Capture the cell that displays the provided text and extract its (X, Y) central coordinate. 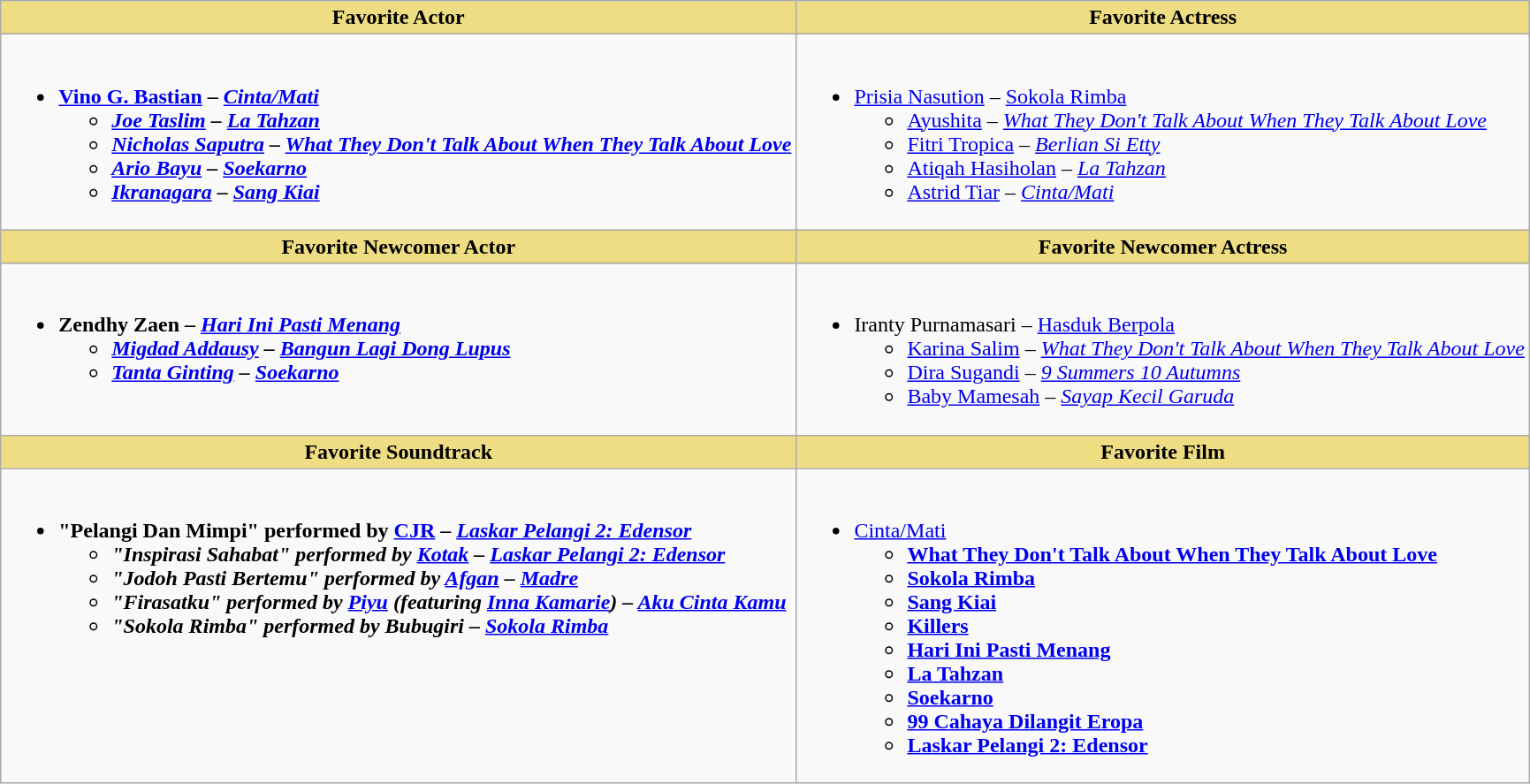
Favorite Newcomer Actress (1163, 247)
Favorite Newcomer Actor (399, 247)
Favorite Actor (399, 18)
Favorite Film (1163, 452)
Favorite Actress (1163, 18)
Zendhy Zaen – Hari Ini Pasti MenangMigdad Addausy – Bangun Lagi Dong LupusTanta Ginting – Soekarno (399, 349)
Favorite Soundtrack (399, 452)
